Pinpoint the cell where the given text exists, returning its (X, Y) midpoint coordinate. 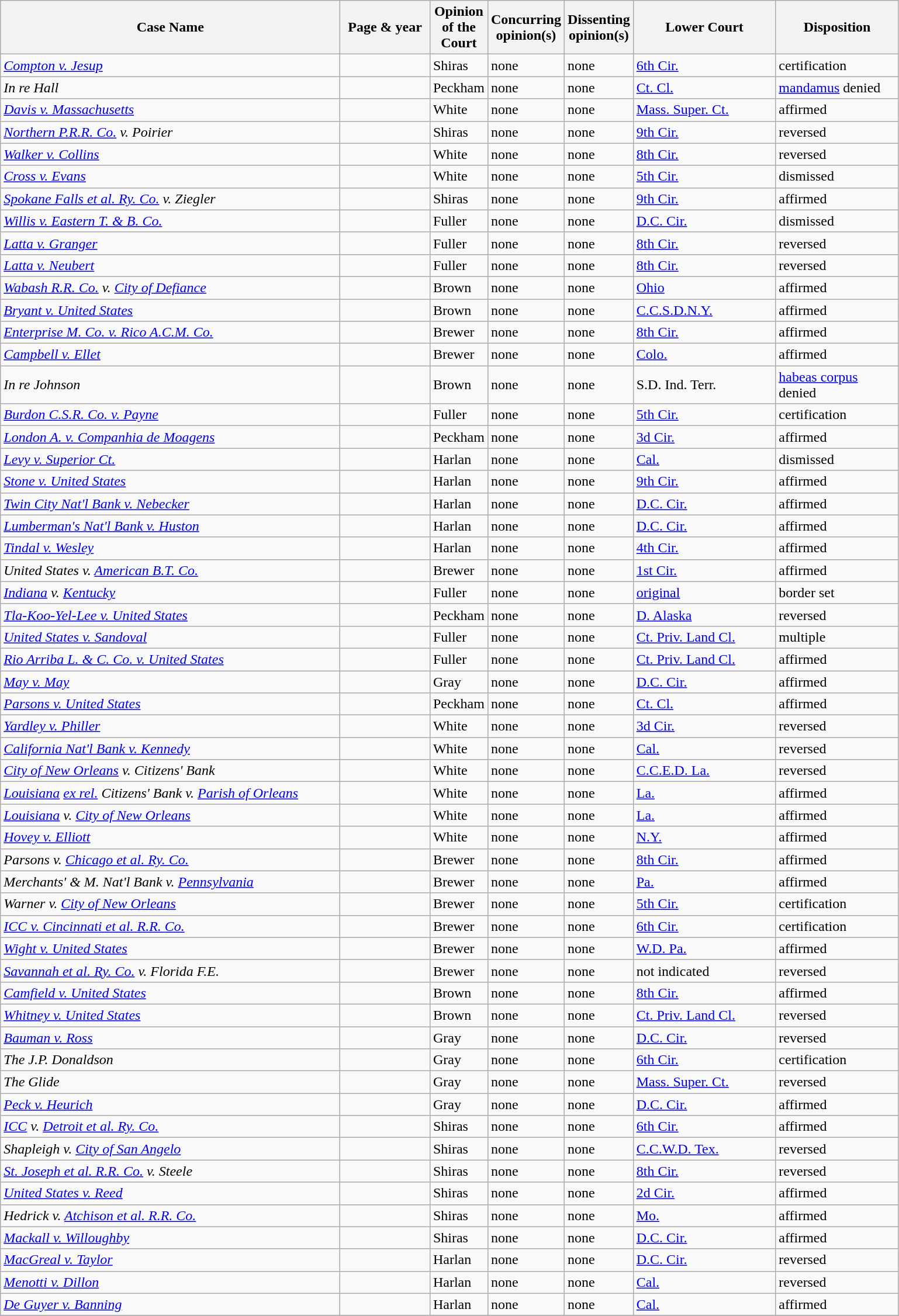
Parsons v. Chicago et al. Ry. Co. (171, 860)
United States v. Sandoval (171, 637)
Wight v. United States (171, 948)
W.D. Pa. (704, 948)
multiple (837, 637)
St. Joseph et al. R.R. Co. v. Steele (171, 1171)
Shapleigh v. City of San Angelo (171, 1149)
The J.P. Donaldson (171, 1060)
Opinion of the Court (458, 27)
Dissenting opinion(s) (599, 27)
Spokane Falls et al. Ry. Co. v. Ziegler (171, 199)
Rio Arriba L. & C. Co. v. United States (171, 659)
Campbell v. Ellet (171, 355)
Yardley v. Philler (171, 726)
border set (837, 593)
Hovey v. Elliott (171, 837)
The Glide (171, 1082)
Northern P.R.R. Co. v. Poirier (171, 132)
C.C.W.D. Tex. (704, 1149)
Menotti v. Dillon (171, 1282)
Mackall v. Willoughby (171, 1238)
Willis v. Eastern T. & B. Co. (171, 221)
May v. May (171, 682)
Merchants' & M. Nat'l Bank v. Pennsylvania (171, 882)
Tindal v. Wesley (171, 548)
Walker v. Collins (171, 154)
Cross v. Evans (171, 176)
Page & year (385, 27)
Lower Court (704, 27)
not indicated (704, 971)
United States v. Reed (171, 1193)
Pa. (704, 882)
Camfield v. United States (171, 993)
Indiana v. Kentucky (171, 593)
S.D. Ind. Terr. (704, 385)
Tla-Koo-Yel-Lee v. United States (171, 615)
original (704, 593)
Disposition (837, 27)
habeas corpus denied (837, 385)
C.C.S.D.N.Y. (704, 310)
Colo. (704, 355)
D. Alaska (704, 615)
Latta v. Neubert (171, 265)
Twin City Nat'l Bank v. Nebecker (171, 504)
City of New Orleans v. Citizens' Bank (171, 771)
California Nat'l Bank v. Kennedy (171, 749)
Warner v. City of New Orleans (171, 904)
Hedrick v. Atchison et al. R.R. Co. (171, 1215)
MacGreal v. Taylor (171, 1260)
In re Johnson (171, 385)
Levy v. Superior Ct. (171, 459)
United States v. American B.T. Co. (171, 570)
Enterprise M. Co. v. Rico A.C.M. Co. (171, 333)
Burdon C.S.R. Co. v. Payne (171, 415)
Compton v. Jesup (171, 65)
Peck v. Heurich (171, 1104)
In re Hall (171, 88)
ICC v. Detroit et al. Ry. Co. (171, 1127)
De Guyer v. Banning (171, 1304)
Concurring opinion(s) (526, 27)
Ohio (704, 288)
N.Y. (704, 837)
Bauman v. Ross (171, 1037)
London A. v. Companhia de Moagens (171, 437)
Bryant v. United States (171, 310)
ICC v. Cincinnati et al. R.R. Co. (171, 926)
Whitney v. United States (171, 1015)
2d Cir. (704, 1193)
Latta v. Granger (171, 243)
Lumberman's Nat'l Bank v. Huston (171, 526)
Wabash R.R. Co. v. City of Defiance (171, 288)
Louisiana v. City of New Orleans (171, 815)
C.C.E.D. La. (704, 771)
mandamus denied (837, 88)
Louisiana ex rel. Citizens' Bank v. Parish of Orleans (171, 793)
1st Cir. (704, 570)
Parsons v. United States (171, 704)
Savannah et al. Ry. Co. v. Florida F.E. (171, 971)
Case Name (171, 27)
4th Cir. (704, 548)
Davis v. Massachusetts (171, 110)
Stone v. United States (171, 482)
Mo. (704, 1215)
